Return [x, y] of the center of cell containing provided text 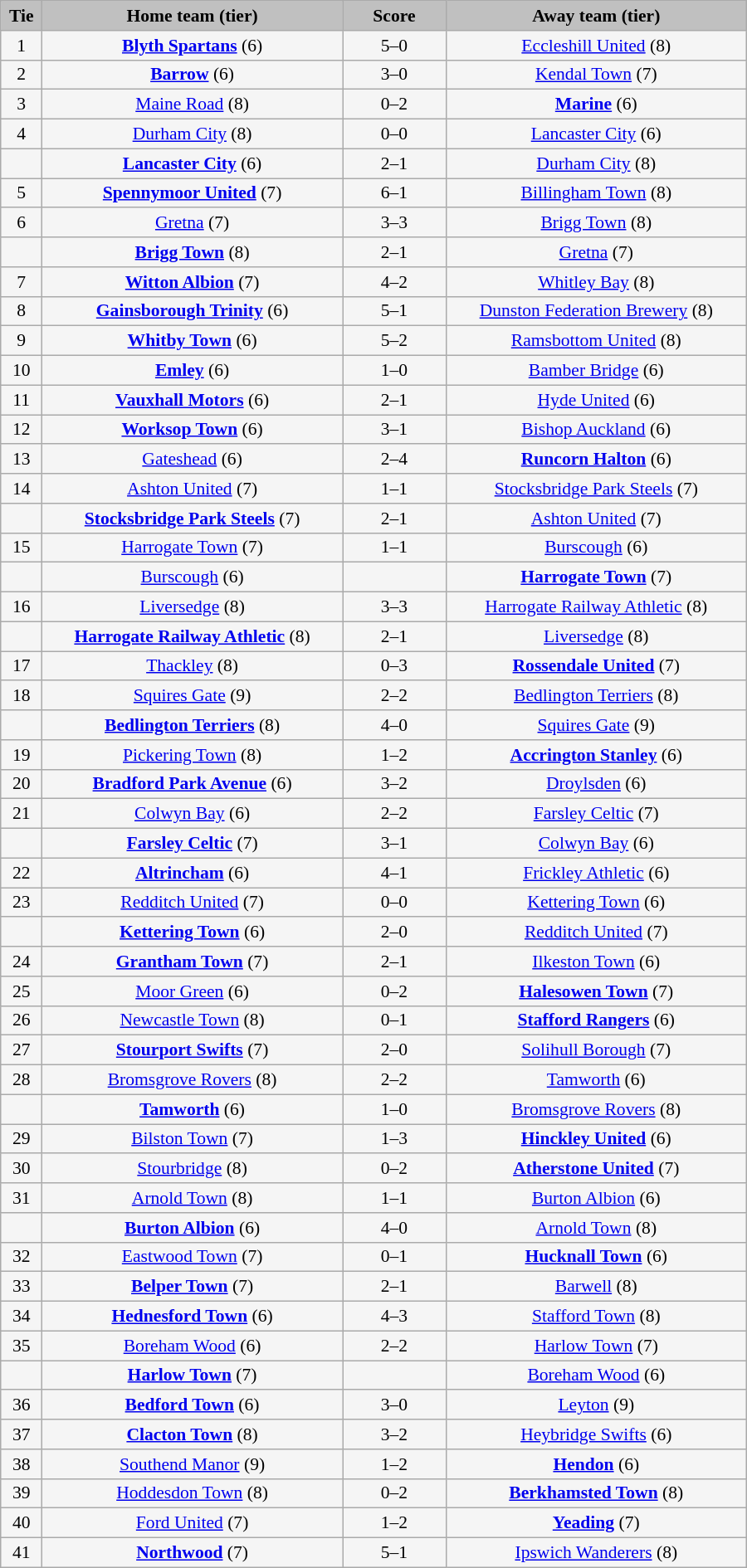
Blyth Spartans (6) [193, 46]
Leyton (9) [596, 1405]
8 [22, 311]
25 [22, 991]
3 [22, 105]
Hinckley United (6) [596, 1139]
Bishop Auckland (6) [596, 430]
Tie [22, 16]
Bradford Park Avenue (6) [193, 784]
Rossendale United (7) [596, 666]
22 [22, 873]
Pickering Town (8) [193, 755]
38 [22, 1464]
Heybridge Swifts (6) [596, 1434]
1 [22, 46]
6–1 [395, 193]
20 [22, 784]
28 [22, 1080]
7 [22, 282]
Witton Albion (7) [193, 282]
21 [22, 814]
34 [22, 1317]
Kendal Town (7) [596, 75]
Altrincham (6) [193, 873]
36 [22, 1405]
Hednesford Town (6) [193, 1317]
Belper Town (7) [193, 1287]
31 [22, 1198]
Billingham Town (8) [596, 193]
5–2 [395, 341]
Stafford Rangers (6) [596, 1020]
Gainsborough Trinity (6) [193, 311]
Maine Road (8) [193, 105]
Gateshead (6) [193, 460]
Ipswich Wanderers (8) [596, 1553]
Thackley (8) [193, 666]
Ford United (7) [193, 1523]
24 [22, 962]
Whitby Town (6) [193, 341]
29 [22, 1139]
Marine (6) [596, 105]
Clacton Town (8) [193, 1434]
32 [22, 1257]
2–4 [395, 460]
Bedford Town (6) [193, 1405]
9 [22, 341]
Southend Manor (9) [193, 1464]
Bilston Town (7) [193, 1139]
Grantham Town (7) [193, 962]
15 [22, 548]
4–3 [395, 1317]
Atherstone United (7) [596, 1169]
Runcorn Halton (6) [596, 460]
Hendon (6) [596, 1464]
Barrow (6) [193, 75]
Whitley Bay (8) [596, 282]
Ilkeston Town (6) [596, 962]
19 [22, 755]
Solihull Borough (7) [596, 1050]
Away team (tier) [596, 16]
35 [22, 1346]
1–3 [395, 1139]
4–2 [395, 282]
Eastwood Town (7) [193, 1257]
Bamber Bridge (6) [596, 371]
Hucknall Town (6) [596, 1257]
Accrington Stanley (6) [596, 755]
Eccleshill United (8) [596, 46]
Home team (tier) [193, 16]
12 [22, 430]
18 [22, 696]
5 [22, 193]
Yeading (7) [596, 1523]
26 [22, 1020]
Halesowen Town (7) [596, 991]
13 [22, 460]
4 [22, 134]
Dunston Federation Brewery (8) [596, 311]
Worksop Town (6) [193, 430]
Barwell (8) [596, 1287]
17 [22, 666]
37 [22, 1434]
10 [22, 371]
Newcastle Town (8) [193, 1020]
Score [395, 16]
Moor Green (6) [193, 991]
Northwood (7) [193, 1553]
33 [22, 1287]
Emley (6) [193, 371]
Ramsbottom United (8) [596, 341]
0–3 [395, 666]
16 [22, 607]
14 [22, 489]
39 [22, 1493]
41 [22, 1553]
Frickley Athletic (6) [596, 873]
Spennymoor United (7) [193, 193]
27 [22, 1050]
Vauxhall Motors (6) [193, 400]
30 [22, 1169]
23 [22, 903]
Droylsden (6) [596, 784]
Stourport Swifts (7) [193, 1050]
Stourbridge (8) [193, 1169]
Stafford Town (8) [596, 1317]
6 [22, 223]
5–0 [395, 46]
Berkhamsted Town (8) [596, 1493]
Hyde United (6) [596, 400]
4–1 [395, 873]
11 [22, 400]
Hoddesdon Town (8) [193, 1493]
40 [22, 1523]
2 [22, 75]
